Identify which cell holds the provided text, then report its (X, Y) central coordinate. 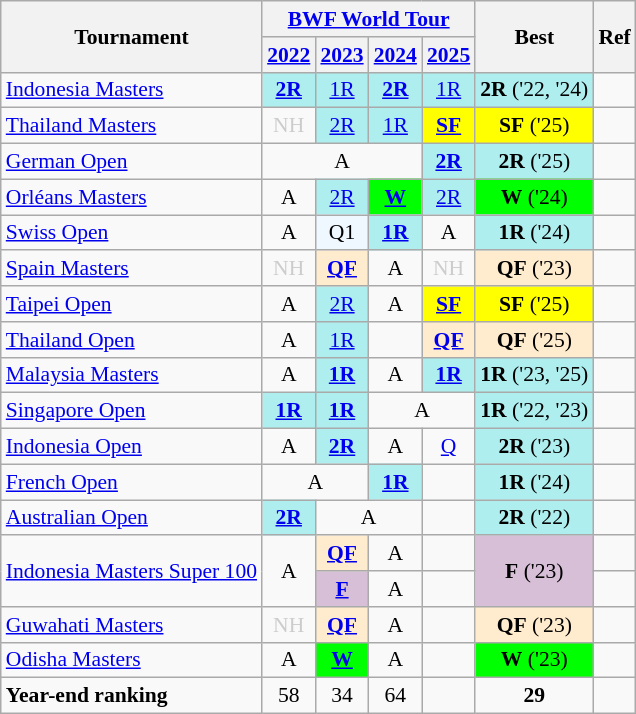
Indonesia Masters Super 100 (132, 572)
Odisha Masters (132, 660)
Q (448, 447)
2024 (396, 55)
2R ('22) (534, 518)
64 (396, 696)
2R ('23) (534, 447)
Swiss Open (132, 233)
Year-end ranking (132, 696)
Spain Masters (132, 269)
QF ('25) (534, 340)
F ('23) (534, 572)
Singapore Open (132, 411)
W ('24) (534, 197)
34 (342, 696)
Best (534, 36)
2025 (448, 55)
Taipei Open (132, 304)
58 (288, 696)
Q1 (342, 233)
29 (534, 696)
1R ('23, '25) (534, 375)
Malaysia Masters (132, 375)
Indonesia Open (132, 447)
Tournament (132, 36)
French Open (132, 482)
2023 (342, 55)
Ref (614, 36)
Guwahati Masters (132, 625)
2R ('25) (534, 162)
F (342, 589)
Australian Open (132, 518)
W ('23) (534, 660)
1R ('22, '23) (534, 411)
2R ('22, '24) (534, 90)
German Open (132, 162)
2022 (288, 55)
BWF World Tour (368, 19)
Indonesia Masters (132, 90)
Thailand Open (132, 340)
Thailand Masters (132, 126)
Orléans Masters (132, 197)
